Identify which cell holds the provided text, then report its (X, Y) central coordinate. 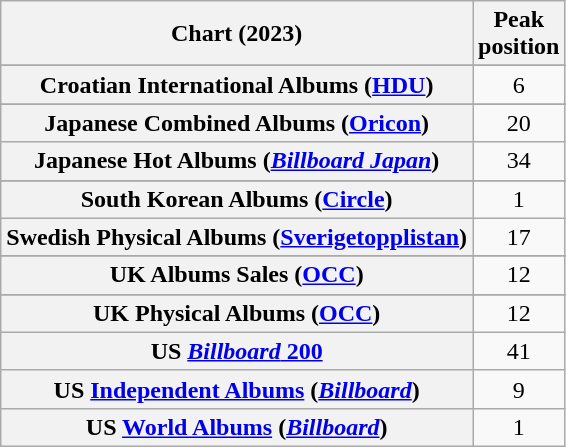
Croatian International Albums (HDU) (237, 85)
Chart (2023) (237, 34)
US World Albums (Billboard) (237, 427)
UK Albums Sales (OCC) (237, 275)
Swedish Physical Albums (Sverigetopplistan) (237, 237)
US Billboard 200 (237, 351)
17 (519, 237)
6 (519, 85)
9 (519, 389)
South Korean Albums (Circle) (237, 199)
Peakposition (519, 34)
20 (519, 123)
Japanese Combined Albums (Oricon) (237, 123)
UK Physical Albums (OCC) (237, 313)
41 (519, 351)
34 (519, 161)
US Independent Albums (Billboard) (237, 389)
Japanese Hot Albums (Billboard Japan) (237, 161)
